Return (X, Y) of the center of cell containing provided text 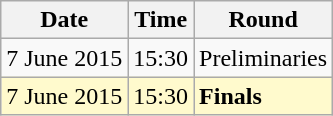
Time (161, 20)
Round (264, 20)
Date (64, 20)
Finals (264, 96)
Preliminaries (264, 58)
